Locate the cell with the specified text and output its [x, y] center coordinate. 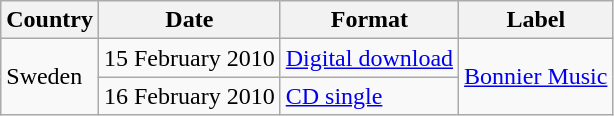
Format [369, 20]
CD single [369, 96]
16 February 2010 [189, 96]
Digital download [369, 58]
Sweden [50, 77]
Date [189, 20]
Bonnier Music [536, 77]
15 February 2010 [189, 58]
Country [50, 20]
Label [536, 20]
